Find where the given text appears and provide that cell's center as (X, Y) coordinate. 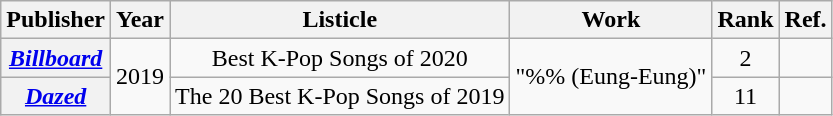
2019 (140, 77)
Year (140, 20)
Best K-Pop Songs of 2020 (340, 58)
Rank (746, 20)
Work (611, 20)
Listicle (340, 20)
The 20 Best K-Pop Songs of 2019 (340, 96)
Billboard (56, 58)
2 (746, 58)
"%% (Eung-Eung)" (611, 77)
Publisher (56, 20)
Ref. (806, 20)
Dazed (56, 96)
11 (746, 96)
